From the cell containing the given text, extract its center point as (X, Y) coordinate. 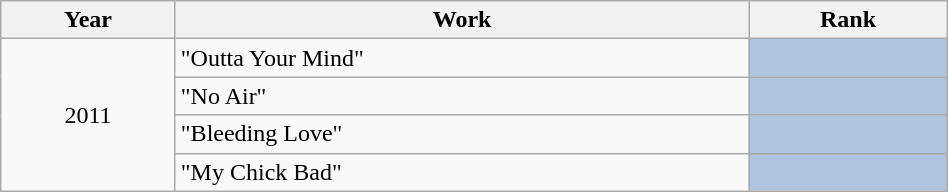
"Bleeding Love" (462, 134)
Work (462, 20)
2011 (88, 115)
"My Chick Bad" (462, 172)
"Outta Your Mind" (462, 58)
Rank (848, 20)
"No Air" (462, 96)
Year (88, 20)
